Determine the [x, y] coordinate at the center of the cell enclosing the given text.  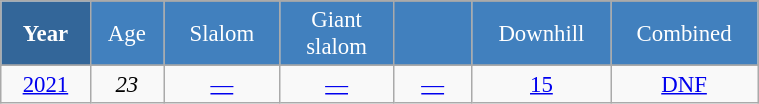
Age [126, 34]
DNF [684, 85]
15 [541, 85]
Slalom [222, 34]
Combined [684, 34]
23 [126, 85]
Downhill [541, 34]
Giantslalom [336, 34]
2021 [46, 85]
Year [46, 34]
